Return the [X, Y] coordinate for the center point of the cell that contains the specified text.  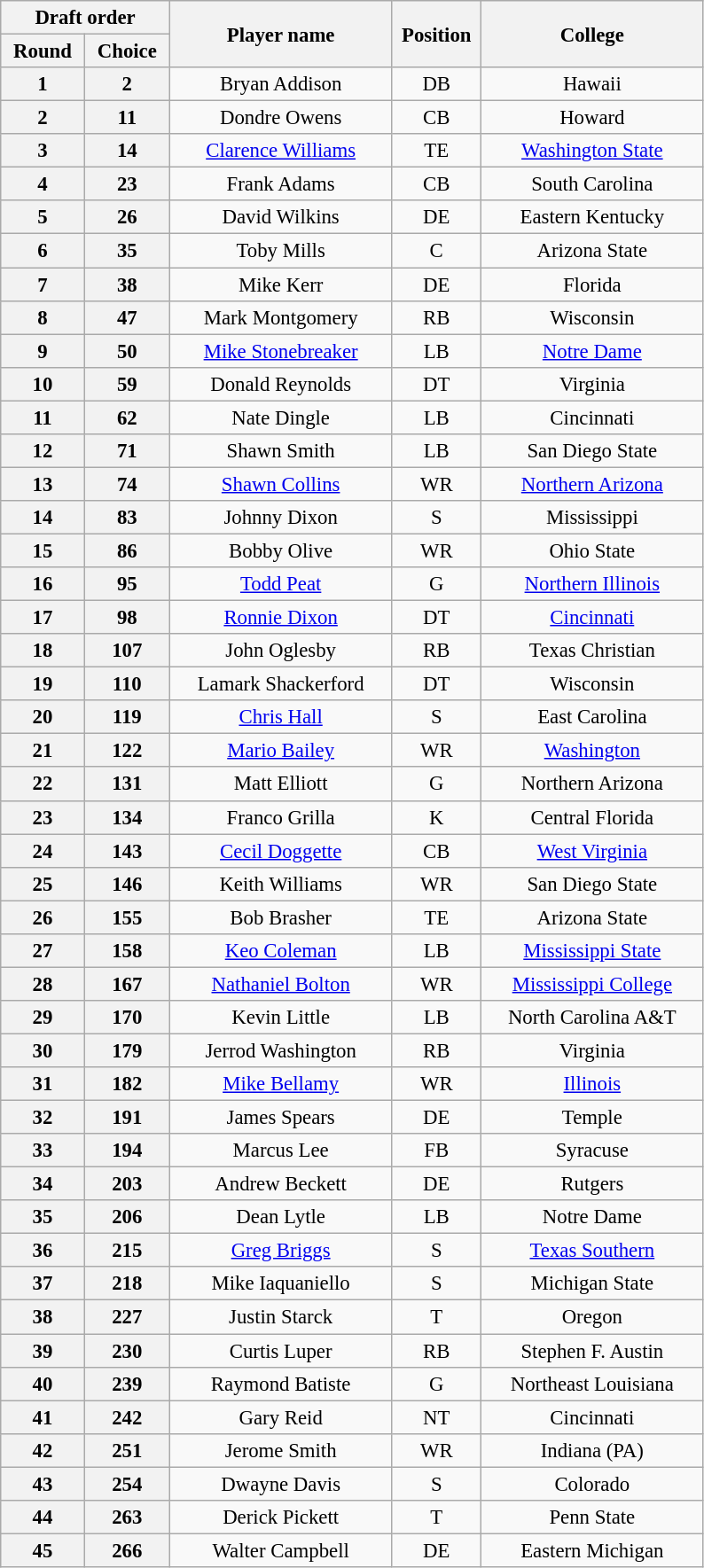
Justin Starck [280, 1317]
5 [43, 217]
167 [127, 984]
Johnny Dixon [280, 518]
Texas Southern [592, 1251]
Walter Campbell [280, 1550]
Draft order [85, 18]
191 [127, 1118]
South Carolina [592, 184]
194 [127, 1151]
Mike Iaquaniello [280, 1284]
NT [436, 1417]
Mississippi [592, 518]
21 [43, 751]
158 [127, 951]
Lamark Shackerford [280, 684]
Keo Coleman [280, 951]
230 [127, 1351]
Rutgers [592, 1184]
41 [43, 1417]
9 [43, 351]
Todd Peat [280, 584]
Stephen F. Austin [592, 1351]
17 [43, 618]
3 [43, 151]
32 [43, 1118]
36 [43, 1251]
25 [43, 884]
Texas Christian [592, 651]
110 [127, 684]
Gary Reid [280, 1417]
98 [127, 618]
Hawaii [592, 84]
Eastern Kentucky [592, 217]
DB [436, 84]
10 [43, 384]
74 [127, 484]
107 [127, 651]
Mississippi College [592, 984]
Player name [280, 34]
Position [436, 34]
John Oglesby [280, 651]
31 [43, 1084]
4 [43, 184]
Cecil Doggette [280, 851]
218 [127, 1284]
254 [127, 1484]
47 [127, 317]
131 [127, 784]
Washington State [592, 151]
Frank Adams [280, 184]
22 [43, 784]
Dwayne Davis [280, 1484]
Ohio State [592, 550]
Central Florida [592, 817]
Marcus Lee [280, 1151]
Bryan Addison [280, 84]
59 [127, 384]
College [592, 34]
33 [43, 1151]
Colorado [592, 1484]
16 [43, 584]
179 [127, 1050]
242 [127, 1417]
David Wilkins [280, 217]
Mark Montgomery [280, 317]
Mike Kerr [280, 285]
122 [127, 751]
Mike Bellamy [280, 1084]
Dean Lytle [280, 1217]
62 [127, 417]
Shawn Collins [280, 484]
170 [127, 1018]
Toby Mills [280, 251]
Chris Hall [280, 717]
Temple [592, 1118]
71 [127, 451]
K [436, 817]
Kevin Little [280, 1018]
182 [127, 1084]
Greg Briggs [280, 1251]
40 [43, 1384]
20 [43, 717]
Mississippi State [592, 951]
Bobby Olive [280, 550]
North Carolina A&T [592, 1018]
Donald Reynolds [280, 384]
12 [43, 451]
Jerrod Washington [280, 1050]
Syracuse [592, 1151]
Franco Grilla [280, 817]
203 [127, 1184]
Mike Stonebreaker [280, 351]
Michigan State [592, 1284]
45 [43, 1550]
44 [43, 1517]
Illinois [592, 1084]
227 [127, 1317]
Shawn Smith [280, 451]
Ronnie Dixon [280, 618]
263 [127, 1517]
West Virginia [592, 851]
30 [43, 1050]
27 [43, 951]
Indiana (PA) [592, 1450]
Howard [592, 118]
James Spears [280, 1118]
Florida [592, 285]
215 [127, 1251]
19 [43, 684]
6 [43, 251]
251 [127, 1450]
Choice [127, 51]
119 [127, 717]
Andrew Beckett [280, 1184]
95 [127, 584]
Raymond Batiste [280, 1384]
Nate Dingle [280, 417]
39 [43, 1351]
24 [43, 851]
42 [43, 1450]
FB [436, 1151]
Jerome Smith [280, 1450]
Curtis Luper [280, 1351]
Penn State [592, 1517]
155 [127, 917]
Northeast Louisiana [592, 1384]
Keith Williams [280, 884]
Dondre Owens [280, 118]
239 [127, 1384]
15 [43, 550]
143 [127, 851]
83 [127, 518]
7 [43, 285]
Oregon [592, 1317]
134 [127, 817]
37 [43, 1284]
13 [43, 484]
206 [127, 1217]
Clarence Williams [280, 151]
Mario Bailey [280, 751]
28 [43, 984]
Round [43, 51]
146 [127, 884]
266 [127, 1550]
C [436, 251]
Derick Pickett [280, 1517]
Washington [592, 751]
43 [43, 1484]
Matt Elliott [280, 784]
Eastern Michigan [592, 1550]
29 [43, 1018]
Nathaniel Bolton [280, 984]
86 [127, 550]
18 [43, 651]
1 [43, 84]
Bob Brasher [280, 917]
8 [43, 317]
Northern Illinois [592, 584]
East Carolina [592, 717]
50 [127, 351]
34 [43, 1184]
